Return the (X, Y) coordinate for the center point of the cell that contains the specified text.  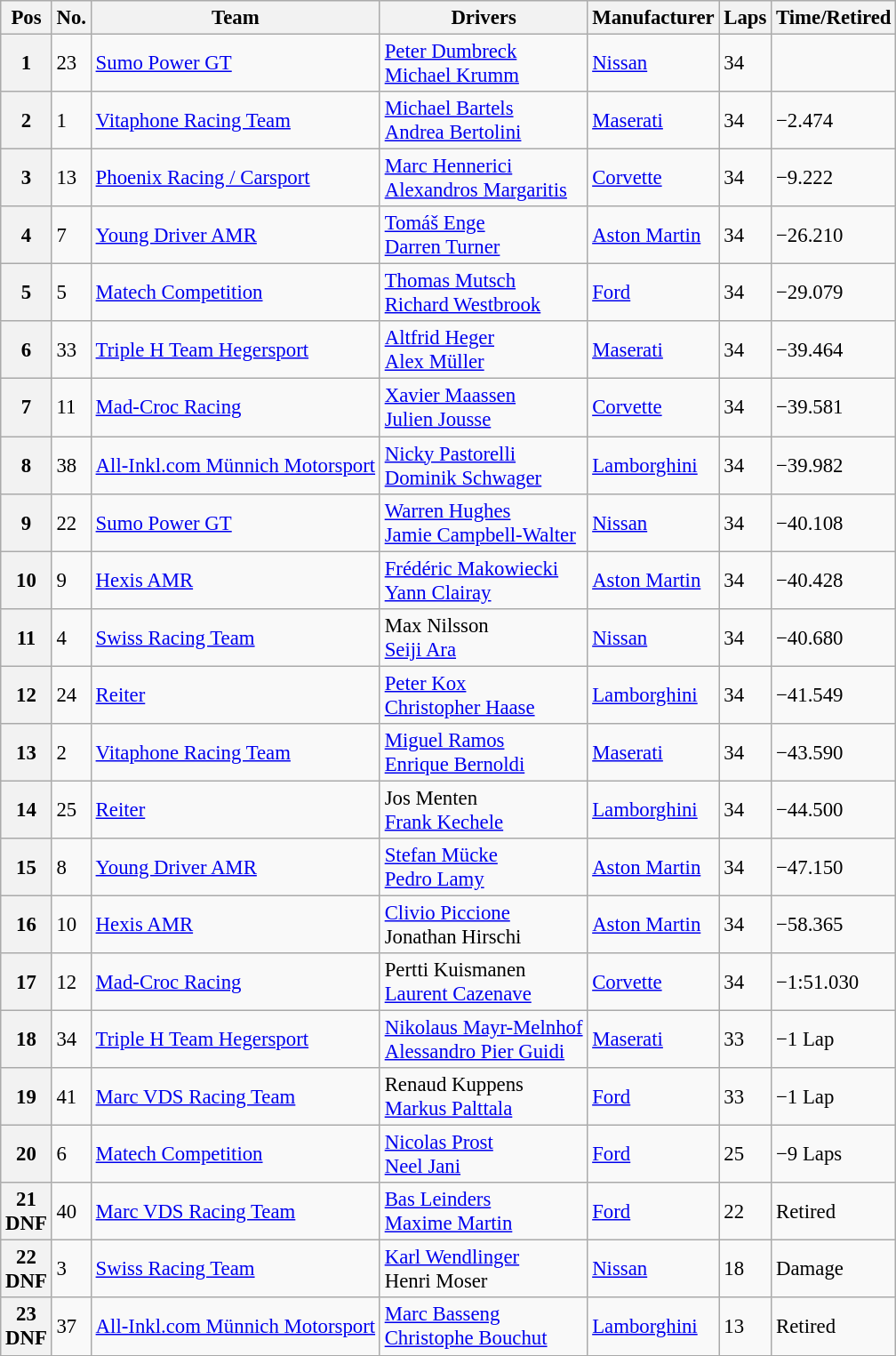
Clivio Piccione Jonathan Hirschi (484, 925)
21DNF (27, 1211)
23 (71, 64)
Thomas Mutsch Richard Westbrook (484, 293)
Bas Leinders Maxime Martin (484, 1211)
Max Nilsson Seiji Ara (484, 637)
−26.210 (834, 235)
Nicky Pastorelli Dominik Schwager (484, 466)
17 (27, 982)
23DNF (27, 1327)
−39.464 (834, 350)
Miguel Ramos Enrique Bernoldi (484, 752)
−9 Laps (834, 1154)
−39.581 (834, 407)
16 (27, 925)
Michael Bartels Andrea Bertolini (484, 121)
Karl Wendlinger Henri Moser (484, 1270)
Marc Hennerici Alexandros Margaritis (484, 178)
Drivers (484, 18)
Jos Menten Frank Kechele (484, 809)
37 (71, 1327)
Pos (27, 18)
22DNF (27, 1270)
Stefan Mücke Pedro Lamy (484, 868)
40 (71, 1211)
41 (71, 1097)
−40.680 (834, 637)
20 (27, 1154)
Peter Kox Christopher Haase (484, 695)
−2.474 (834, 121)
38 (71, 466)
19 (27, 1097)
Pertti Kuismanen Laurent Cazenave (484, 982)
24 (71, 695)
−29.079 (834, 293)
Frédéric Makowiecki Yann Clairay (484, 580)
−41.549 (834, 695)
−39.982 (834, 466)
Peter Dumbreck Michael Krumm (484, 64)
Marc Basseng Christophe Bouchut (484, 1327)
Phoenix Racing / Carsport (235, 178)
Altfrid Heger Alex Müller (484, 350)
−47.150 (834, 868)
Xavier Maassen Julien Jousse (484, 407)
−40.428 (834, 580)
No. (71, 18)
Renaud Kuppens Markus Palttala (484, 1097)
−9.222 (834, 178)
Nikolaus Mayr-Melnhof Alessandro Pier Guidi (484, 1040)
Laps (745, 18)
−44.500 (834, 809)
Manufacturer (653, 18)
Tomáš Enge Darren Turner (484, 235)
Warren Hughes Jamie Campbell-Walter (484, 523)
Time/Retired (834, 18)
Damage (834, 1270)
15 (27, 868)
−58.365 (834, 925)
14 (27, 809)
−1:51.030 (834, 982)
−40.108 (834, 523)
−43.590 (834, 752)
Nicolas Prost Neel Jani (484, 1154)
Team (235, 18)
